Find where the given text appears and provide that cell's center as [x, y] coordinate. 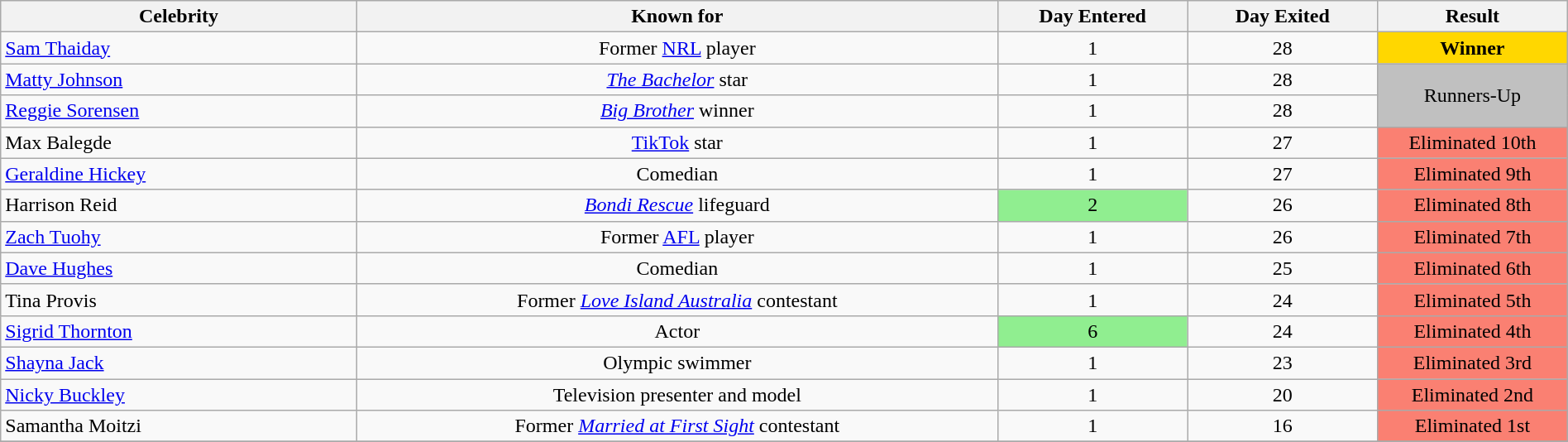
Day Entered [1092, 17]
Former NRL player [676, 48]
Known for [676, 17]
Geraldine Hickey [179, 174]
Nicky Buckley [179, 395]
Sam Thaiday [179, 48]
Runners-Up [1473, 95]
25 [1283, 268]
Day Exited [1283, 17]
Eliminated 7th [1473, 237]
Samantha Moitzi [179, 426]
Dave Hughes [179, 268]
Former AFL player [676, 237]
6 [1092, 331]
Bondi Rescue lifeguard [676, 205]
Celebrity [179, 17]
20 [1283, 395]
Shayna Jack [179, 363]
2 [1092, 205]
Eliminated 2nd [1473, 395]
The Bachelor star [676, 79]
Winner [1473, 48]
TikTok star [676, 142]
Harrison Reid [179, 205]
Eliminated 10th [1473, 142]
Big Brother winner [676, 111]
Eliminated 4th [1473, 331]
Eliminated 9th [1473, 174]
Max Balegde [179, 142]
Former Married at First Sight contestant [676, 426]
Reggie Sorensen [179, 111]
Former Love Island Australia contestant [676, 300]
Tina Provis [179, 300]
Eliminated 8th [1473, 205]
Eliminated 6th [1473, 268]
Matty Johnson [179, 79]
Eliminated 1st [1473, 426]
Television presenter and model [676, 395]
Eliminated 5th [1473, 300]
Result [1473, 17]
23 [1283, 363]
16 [1283, 426]
Zach Tuohy [179, 237]
Sigrid Thornton [179, 331]
Actor [676, 331]
Olympic swimmer [676, 363]
Eliminated 3rd [1473, 363]
